Identify which cell holds the provided text, then report its [x, y] central coordinate. 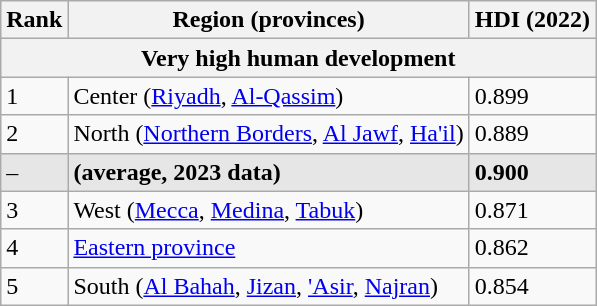
0.871 [532, 210]
0.900 [532, 172]
Very high human development [298, 58]
0.899 [532, 96]
4 [34, 248]
0.862 [532, 248]
HDI (2022) [532, 20]
– [34, 172]
0.854 [532, 286]
Center (Riyadh, Al-Qassim) [268, 96]
Rank [34, 20]
West (Mecca, Medina, Tabuk) [268, 210]
North (Northern Borders, Al Jawf, Ha'il) [268, 134]
3 [34, 210]
5 [34, 286]
1 [34, 96]
South (Al Bahah, Jizan, 'Asir, Najran) [268, 286]
Eastern province [268, 248]
2 [34, 134]
0.889 [532, 134]
Region (provinces) [268, 20]
(average, 2023 data) [268, 172]
